Provide the [x, y] coordinate of the cell's center where the given text is located.  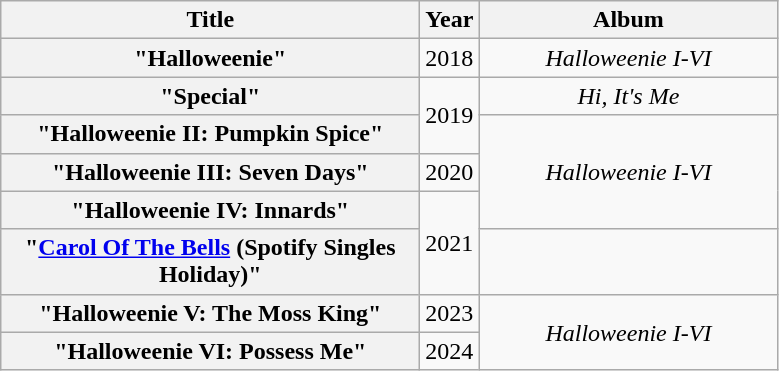
2023 [450, 313]
2018 [450, 58]
2024 [450, 351]
2019 [450, 115]
Hi, It's Me [628, 96]
"Special" [210, 96]
"Carol Of The Bells (Spotify Singles Holiday)" [210, 262]
"Halloweenie II: Pumpkin Spice" [210, 134]
"Halloweenie" [210, 58]
Album [628, 20]
Year [450, 20]
Title [210, 20]
"Halloweenie V: The Moss King" [210, 313]
"Halloweenie VI: Possess Me" [210, 351]
2021 [450, 242]
2020 [450, 172]
"Halloweenie III: Seven Days" [210, 172]
"Halloweenie IV: Innards" [210, 210]
